Extract the [X, Y] coordinate from the center of the cell holding the provided text.  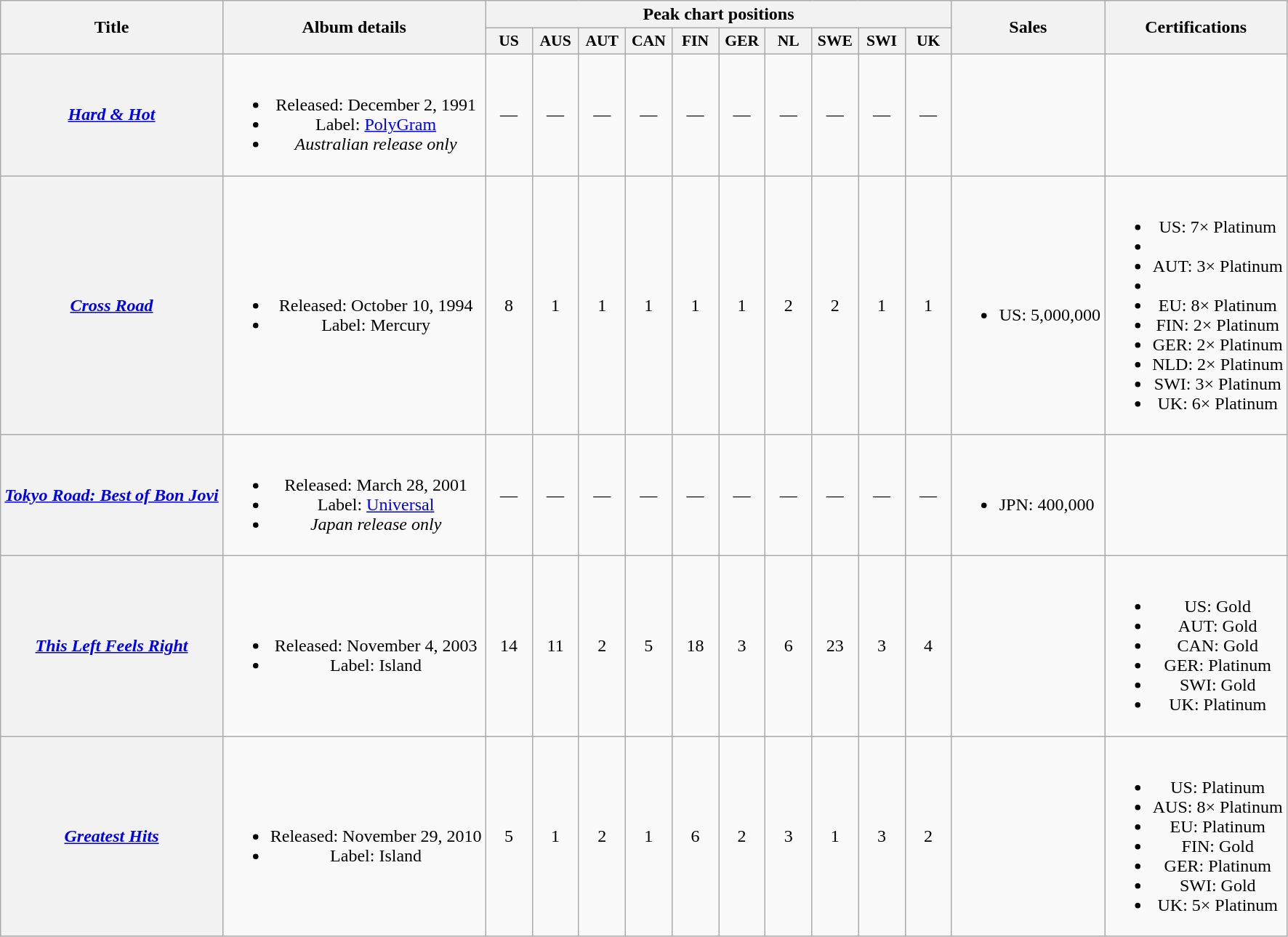
Certifications [1196, 28]
Tokyo Road: Best of Bon Jovi [112, 496]
Peak chart positions [718, 15]
GER [742, 41]
Hard & Hot [112, 115]
8 [509, 305]
4 [928, 646]
11 [555, 646]
US: GoldAUT: GoldCAN: GoldGER: PlatinumSWI: GoldUK: Platinum [1196, 646]
Released: November 29, 2010Label: Island [354, 836]
Greatest Hits [112, 836]
Cross Road [112, 305]
JPN: 400,000 [1028, 496]
Released: November 4, 2003Label: Island [354, 646]
23 [835, 646]
Album details [354, 28]
AUT [602, 41]
US: 7× PlatinumAUT: 3× PlatinumEU: 8× PlatinumFIN: 2× PlatinumGER: 2× PlatinumNLD: 2× PlatinumSWI: 3× PlatinumUK: 6× Platinum [1196, 305]
This Left Feels Right [112, 646]
US: 5,000,000 [1028, 305]
Sales [1028, 28]
AUS [555, 41]
Released: March 28, 2001Label: UniversalJapan release only [354, 496]
NL [789, 41]
Released: December 2, 1991Label: PolyGramAustralian release only [354, 115]
FIN [695, 41]
Released: October 10, 1994Label: Mercury [354, 305]
Title [112, 28]
US: PlatinumAUS: 8× PlatinumEU: PlatinumFIN: GoldGER: PlatinumSWI: GoldUK: 5× Platinum [1196, 836]
CAN [648, 41]
UK [928, 41]
14 [509, 646]
18 [695, 646]
SWE [835, 41]
SWI [882, 41]
US [509, 41]
